Locate the cell with the specified text and output its [X, Y] center coordinate. 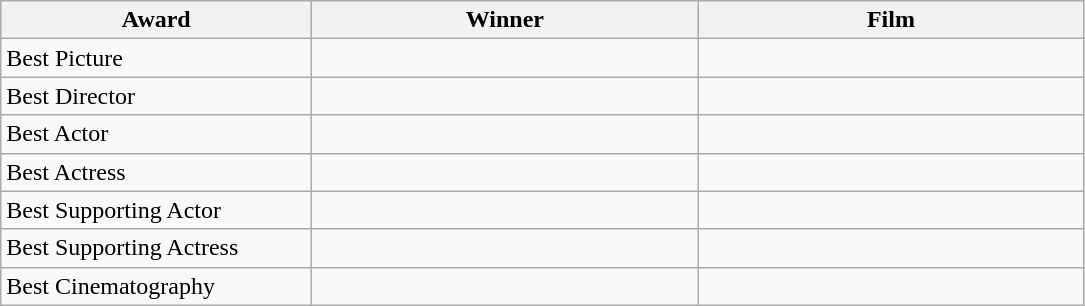
Winner [505, 20]
Best Supporting Actor [156, 210]
Best Actor [156, 134]
Best Picture [156, 58]
Best Director [156, 96]
Best Supporting Actress [156, 248]
Best Cinematography [156, 286]
Best Actress [156, 172]
Film [891, 20]
Award [156, 20]
